Detect which cell encompasses the target text, then output its [x, y] center coordinate. 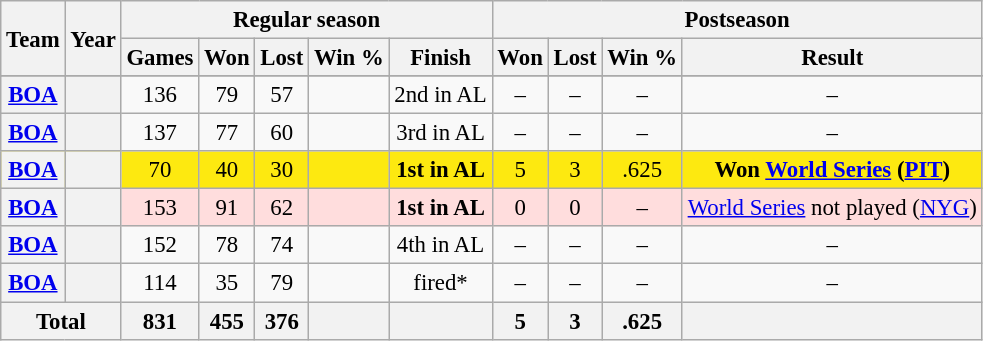
Won World Series (PIT) [832, 170]
Result [832, 58]
Team [33, 38]
153 [160, 208]
Total [61, 321]
136 [160, 95]
fired* [440, 283]
77 [227, 133]
114 [160, 283]
3rd in AL [440, 133]
Year [93, 38]
Finish [440, 58]
831 [160, 321]
4th in AL [440, 245]
2nd in AL [440, 95]
91 [227, 208]
62 [282, 208]
40 [227, 170]
Games [160, 58]
376 [282, 321]
60 [282, 133]
30 [282, 170]
137 [160, 133]
World Series not played (NYG) [832, 208]
78 [227, 245]
35 [227, 283]
152 [160, 245]
455 [227, 321]
57 [282, 95]
Regular season [306, 20]
74 [282, 245]
70 [160, 170]
Postseason [737, 20]
